From the cell containing the given text, extract its center point as [x, y] coordinate. 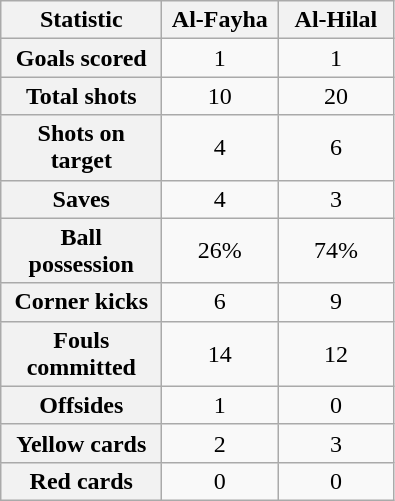
Al-Hilal [336, 20]
26% [220, 250]
Corner kicks [82, 302]
74% [336, 250]
Shots on target [82, 148]
12 [336, 354]
Yellow cards [82, 443]
Fouls committed [82, 354]
20 [336, 96]
14 [220, 354]
9 [336, 302]
Statistic [82, 20]
10 [220, 96]
Al-Fayha [220, 20]
Offsides [82, 405]
2 [220, 443]
Ball possession [82, 250]
Goals scored [82, 58]
Red cards [82, 481]
Total shots [82, 96]
Saves [82, 199]
